Determine the (x, y) coordinate at the center of the cell enclosing the given text.  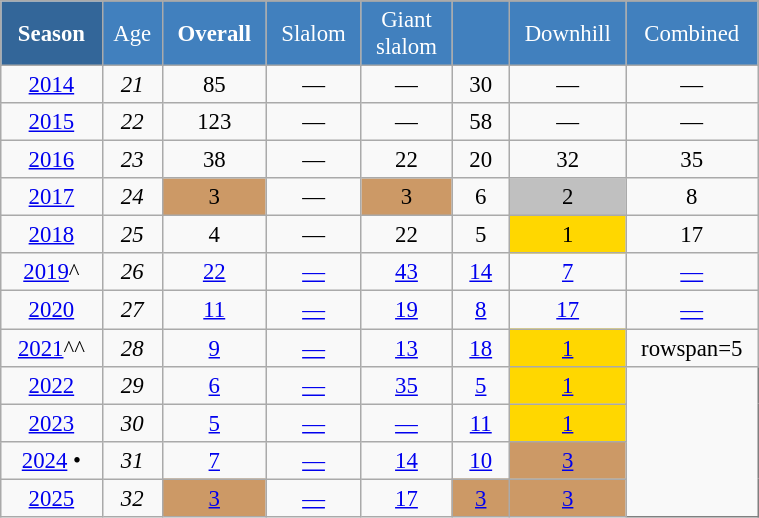
2022 (52, 385)
123 (214, 122)
24 (132, 197)
27 (132, 310)
13 (406, 348)
18 (481, 348)
Age (132, 34)
2018 (52, 235)
Combined (692, 34)
23 (132, 160)
Slalom (314, 34)
58 (481, 122)
2025 (52, 498)
2015 (52, 122)
2023 (52, 423)
2 (568, 197)
2020 (52, 310)
4 (214, 235)
21 (132, 85)
25 (132, 235)
2024 • (52, 460)
2016 (52, 160)
38 (214, 160)
2019^ (52, 273)
19 (406, 310)
26 (132, 273)
2021^^ (52, 348)
Downhill (568, 34)
2017 (52, 197)
31 (132, 460)
9 (214, 348)
29 (132, 385)
10 (481, 460)
20 (481, 160)
Overall (214, 34)
28 (132, 348)
85 (214, 85)
rowspan=5 (692, 348)
2014 (52, 85)
Season (52, 34)
Giantslalom (406, 34)
43 (406, 273)
